Determine the [x, y] coordinate at the center of the cell enclosing the given text.  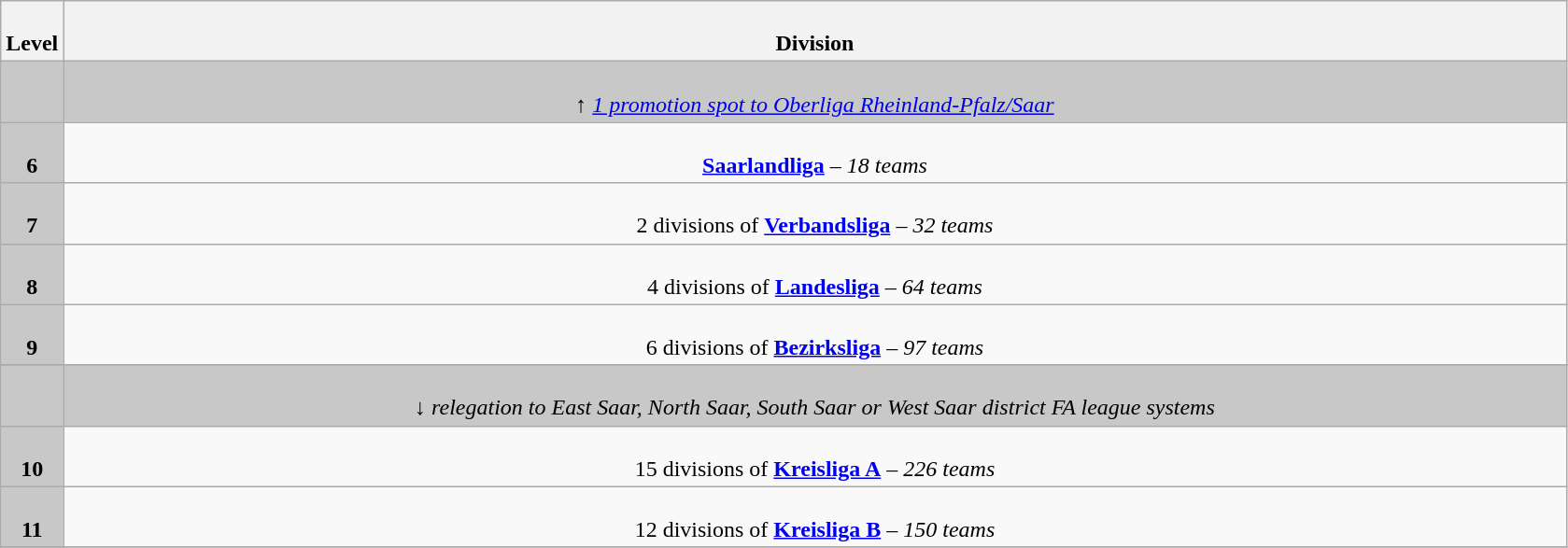
15 divisions of Kreisliga A – 226 teams [814, 456]
Level [32, 32]
4 divisions of Landesliga – 64 teams [814, 274]
11 [32, 517]
↑ 1 promotion spot to Oberliga Rheinland-Pfalz/Saar [814, 91]
↓ relegation to East Saar, North Saar, South Saar or West Saar district FA league systems [814, 396]
Saarlandliga – 18 teams [814, 153]
6 [32, 153]
10 [32, 456]
12 divisions of Kreisliga B – 150 teams [814, 517]
Division [814, 32]
9 [32, 334]
7 [32, 213]
6 divisions of Bezirksliga – 97 teams [814, 334]
8 [32, 274]
2 divisions of Verbandsliga – 32 teams [814, 213]
